Determine the [x, y] coordinate at the center of the cell enclosing the given text.  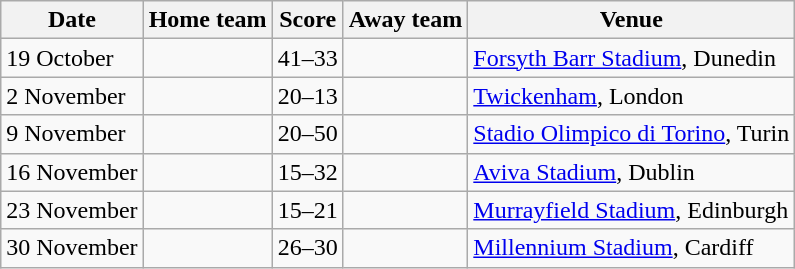
20–50 [308, 134]
15–32 [308, 172]
Score [308, 20]
9 November [72, 134]
2 November [72, 96]
Forsyth Barr Stadium, Dunedin [632, 58]
19 October [72, 58]
Stadio Olimpico di Torino, Turin [632, 134]
Millennium Stadium, Cardiff [632, 248]
Venue [632, 20]
16 November [72, 172]
30 November [72, 248]
41–33 [308, 58]
Date [72, 20]
Twickenham, London [632, 96]
Away team [406, 20]
23 November [72, 210]
Murrayfield Stadium, Edinburgh [632, 210]
15–21 [308, 210]
20–13 [308, 96]
26–30 [308, 248]
Aviva Stadium, Dublin [632, 172]
Home team [208, 20]
